For the text-containing cell, return its midpoint in (x, y) coordinate format. 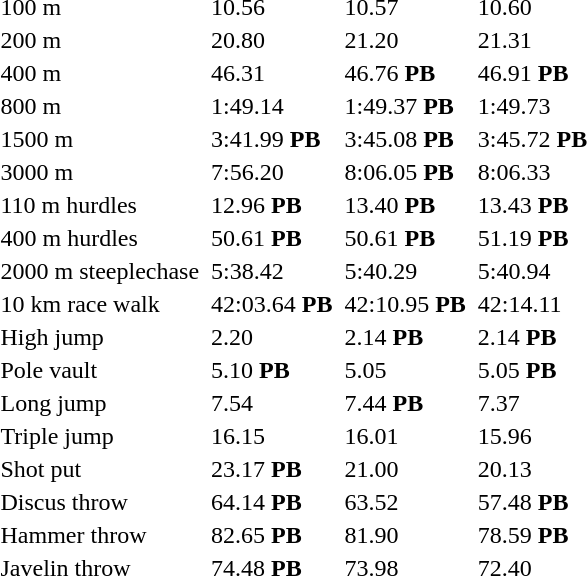
21.00 (405, 469)
7:56.20 (272, 172)
5.10 PB (272, 370)
42:03.64 PB (272, 304)
7.54 (272, 403)
20.80 (272, 40)
46.31 (272, 73)
5:40.29 (405, 271)
2.20 (272, 337)
42:10.95 PB (405, 304)
16.15 (272, 436)
3:45.08 PB (405, 139)
5.05 (405, 370)
46.76 PB (405, 73)
23.17 PB (272, 469)
16.01 (405, 436)
64.14 PB (272, 502)
8:06.05 PB (405, 172)
13.40 PB (405, 205)
63.52 (405, 502)
1:49.37 PB (405, 106)
81.90 (405, 535)
21.20 (405, 40)
1:49.14 (272, 106)
7.44 PB (405, 403)
12.96 PB (272, 205)
3:41.99 PB (272, 139)
2.14 PB (405, 337)
82.65 PB (272, 535)
5:38.42 (272, 271)
